Scan for the cell matching the given text and deliver its [X, Y] coordinate at center. 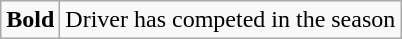
Driver has competed in the season [230, 20]
Bold [30, 20]
